Return (x, y) of the center of cell containing provided text 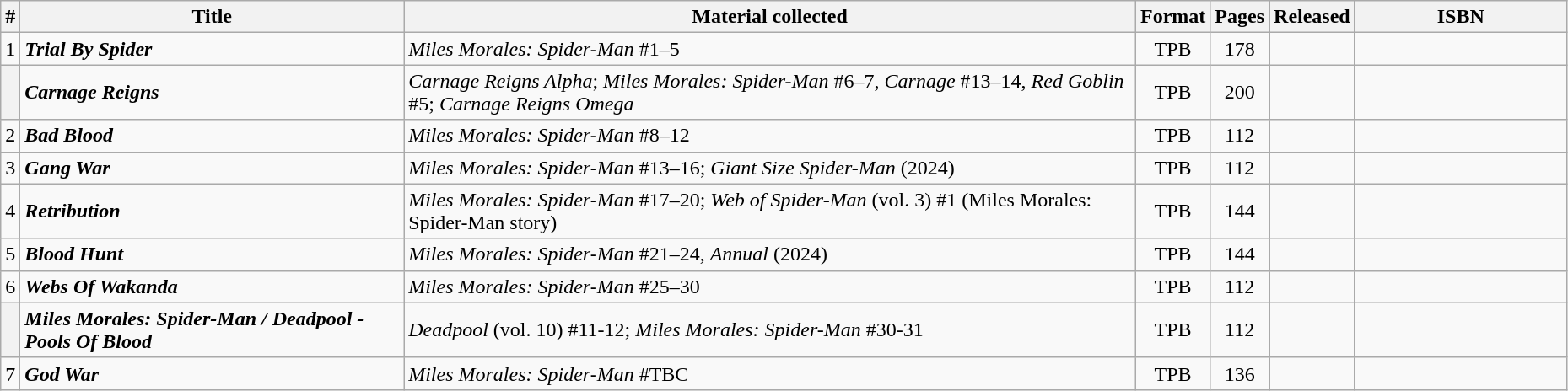
ISBN (1461, 17)
Retribution (213, 211)
6 (10, 287)
5 (10, 254)
3 (10, 168)
Gang War (213, 168)
136 (1240, 373)
Carnage Reigns (213, 93)
Blood Hunt (213, 254)
Webs Of Wakanda (213, 287)
Pages (1240, 17)
2 (10, 136)
Miles Morales: Spider-Man #8–12 (770, 136)
Material collected (770, 17)
Carnage Reigns Alpha; Miles Morales: Spider-Man #6–7, Carnage #13–14, Red Goblin #5; Carnage Reigns Omega (770, 93)
1 (10, 49)
# (10, 17)
200 (1240, 93)
Trial By Spider (213, 49)
178 (1240, 49)
Miles Morales: Spider-Man #13–16; Giant Size Spider-Man (2024) (770, 168)
Miles Morales: Spider-Man #25–30 (770, 287)
Miles Morales: Spider-Man #21–24, Annual (2024) (770, 254)
Released (1312, 17)
God War (213, 373)
4 (10, 211)
Miles Morales: Spider-Man #17–20; Web of Spider-Man (vol. 3) #1 (Miles Morales: Spider-Man story) (770, 211)
Deadpool (vol. 10) #11-12; Miles Morales: Spider-Man #30-31 (770, 330)
Title (213, 17)
7 (10, 373)
Miles Morales: Spider-Man #1–5 (770, 49)
Miles Morales: Spider-Man #TBC (770, 373)
Format (1172, 17)
Miles Morales: Spider-Man / Deadpool - Pools Of Blood (213, 330)
Bad Blood (213, 136)
